For the text-containing cell, return its midpoint in [x, y] coordinate format. 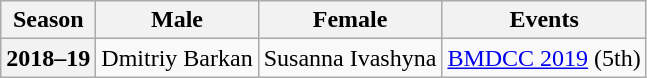
Susanna Ivashyna [350, 58]
Male [177, 20]
2018–19 [48, 58]
Events [544, 20]
BMDCC 2019 (5th) [544, 58]
Season [48, 20]
Female [350, 20]
Dmitriy Barkan [177, 58]
